For the text-containing cell, return its midpoint in (X, Y) coordinate format. 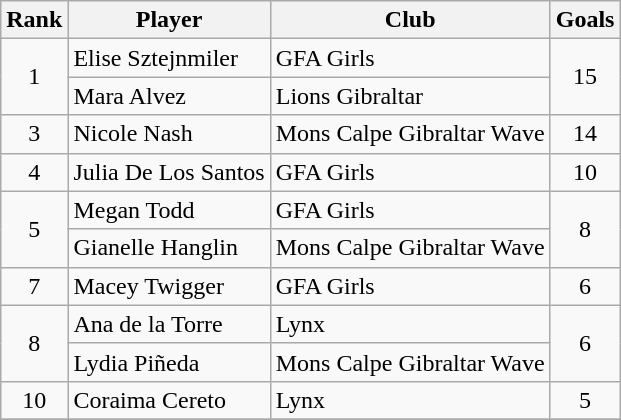
3 (34, 134)
Macey Twigger (169, 286)
Lydia Piñeda (169, 362)
Julia De Los Santos (169, 172)
Coraima Cereto (169, 400)
Nicole Nash (169, 134)
1 (34, 77)
Ana de la Torre (169, 324)
Rank (34, 20)
Club (410, 20)
Mara Alvez (169, 96)
Gianelle Hanglin (169, 248)
Goals (585, 20)
4 (34, 172)
Player (169, 20)
Lions Gibraltar (410, 96)
Elise Sztejnmiler (169, 58)
14 (585, 134)
Megan Todd (169, 210)
15 (585, 77)
7 (34, 286)
